Search for the cell housing the specified text and yield its (X, Y) center coordinate. 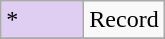
* (42, 20)
Record (124, 20)
